Locate the cell with the specified text and output its [x, y] center coordinate. 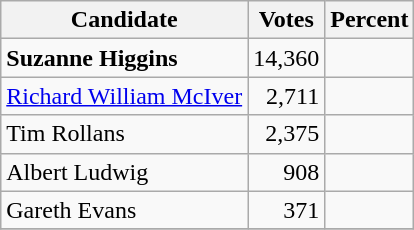
908 [286, 172]
371 [286, 210]
Gareth Evans [124, 210]
Tim Rollans [124, 134]
14,360 [286, 58]
Votes [286, 20]
Suzanne Higgins [124, 58]
2,711 [286, 96]
Richard William McIver [124, 96]
Albert Ludwig [124, 172]
Candidate [124, 20]
2,375 [286, 134]
Percent [370, 20]
